Determine the [X, Y] coordinate at the center of the cell enclosing the given text.  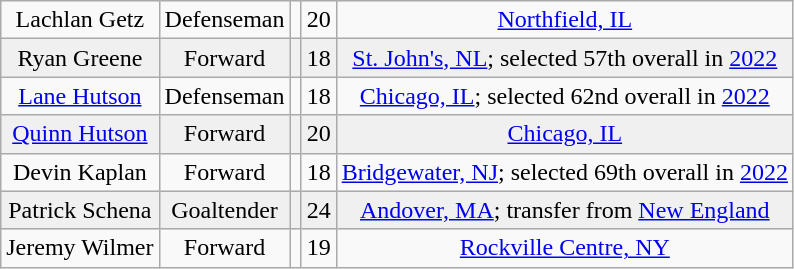
Lane Hutson [80, 96]
19 [318, 248]
Bridgewater, NJ; selected 69th overall in 2022 [564, 172]
Ryan Greene [80, 58]
Goaltender [224, 210]
Chicago, IL; selected 62nd overall in 2022 [564, 96]
Patrick Schena [80, 210]
St. John's, NL; selected 57th overall in 2022 [564, 58]
Jeremy Wilmer [80, 248]
Lachlan Getz [80, 20]
24 [318, 210]
Northfield, IL [564, 20]
Chicago, IL [564, 134]
Andover, MA; transfer from New England [564, 210]
Quinn Hutson [80, 134]
Devin Kaplan [80, 172]
Rockville Centre, NY [564, 248]
